Pinpoint the cell where the given text exists, returning its (x, y) midpoint coordinate. 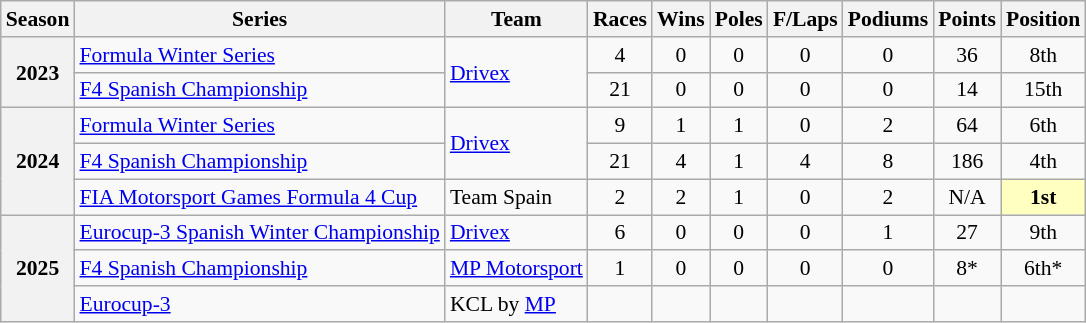
MP Motorsport (516, 269)
9th (1043, 233)
2025 (38, 268)
Eurocup-3 Spanish Winter Championship (259, 233)
Position (1043, 19)
4th (1043, 162)
Podiums (888, 19)
8th (1043, 55)
Series (259, 19)
N/A (967, 197)
186 (967, 162)
8* (967, 269)
9 (620, 126)
Poles (739, 19)
6 (620, 233)
14 (967, 90)
F/Laps (806, 19)
2023 (38, 72)
6th (1043, 126)
Wins (681, 19)
6th* (1043, 269)
8 (888, 162)
Races (620, 19)
Team (516, 19)
1st (1043, 197)
15th (1043, 90)
64 (967, 126)
2024 (38, 162)
Eurocup-3 (259, 304)
KCL by MP (516, 304)
Points (967, 19)
36 (967, 55)
27 (967, 233)
FIA Motorsport Games Formula 4 Cup (259, 197)
Team Spain (516, 197)
Season (38, 19)
